Search for the cell housing the specified text and yield its [X, Y] center coordinate. 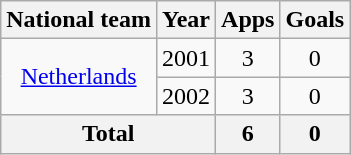
Total [108, 134]
National team [79, 20]
2002 [186, 96]
Year [186, 20]
Apps [248, 20]
6 [248, 134]
Netherlands [79, 77]
Goals [315, 20]
2001 [186, 58]
